Return the [x, y] coordinate for the center point of the cell that contains the specified text.  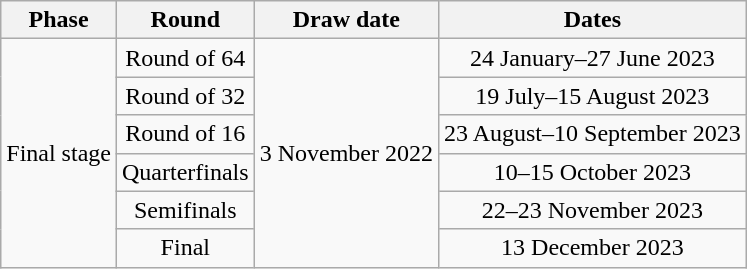
Draw date [346, 20]
3 November 2022 [346, 153]
24 January–27 June 2023 [592, 58]
Quarterfinals [185, 172]
22–23 November 2023 [592, 210]
Round of 64 [185, 58]
Dates [592, 20]
Final stage [59, 153]
Semifinals [185, 210]
13 December 2023 [592, 248]
23 August–10 September 2023 [592, 134]
10–15 October 2023 [592, 172]
Final [185, 248]
Round of 16 [185, 134]
Phase [59, 20]
Round [185, 20]
Round of 32 [185, 96]
19 July–15 August 2023 [592, 96]
